Detect which cell encompasses the target text, then output its [X, Y] center coordinate. 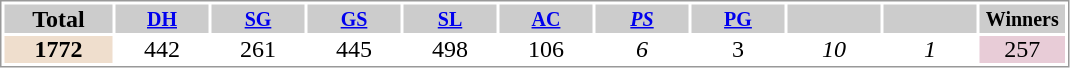
3 [738, 50]
10 [834, 50]
1 [930, 50]
SG [258, 18]
GS [354, 18]
442 [162, 50]
Total [58, 18]
6 [642, 50]
Winners [1023, 18]
AC [546, 18]
SL [450, 18]
445 [354, 50]
106 [546, 50]
498 [450, 50]
257 [1023, 50]
DH [162, 18]
261 [258, 50]
PS [642, 18]
1772 [58, 50]
PG [738, 18]
